Return the [x, y] coordinate for the center point of the cell that contains the specified text.  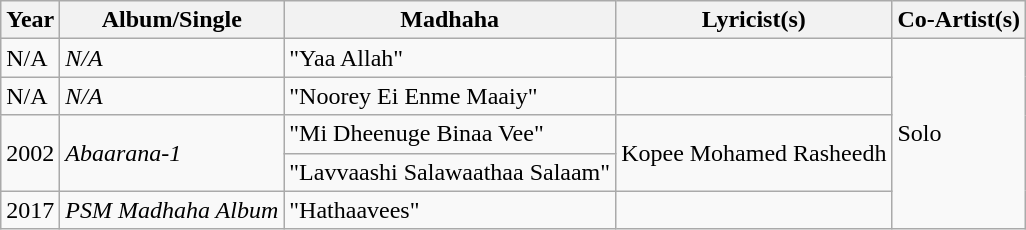
PSM Madhaha Album [172, 210]
Lyricist(s) [754, 20]
Solo [959, 134]
Madhaha [450, 20]
"Noorey Ei Enme Maaiy" [450, 96]
Abaarana-1 [172, 153]
Co-Artist(s) [959, 20]
2017 [30, 210]
"Hathaavees" [450, 210]
"Yaa Allah" [450, 58]
Kopee Mohamed Rasheedh [754, 153]
"Lavvaashi Salawaathaa Salaam" [450, 172]
2002 [30, 153]
Year [30, 20]
"Mi Dheenuge Binaa Vee" [450, 134]
Album/Single [172, 20]
